Identify which cell holds the provided text, then report its [x, y] central coordinate. 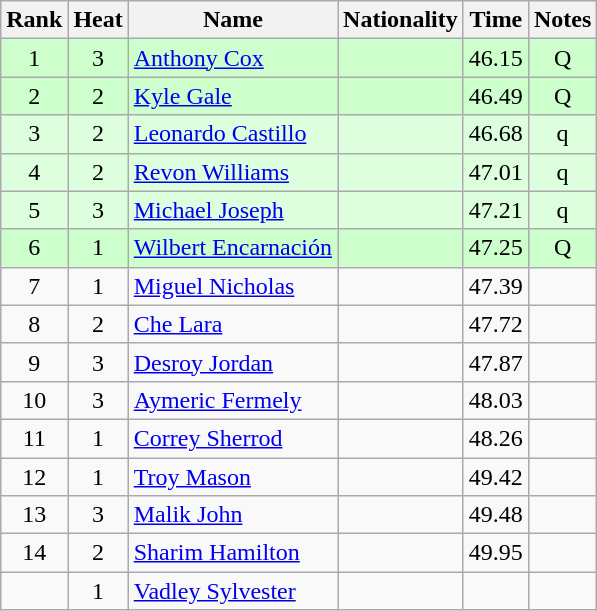
Time [496, 20]
Troy Mason [232, 477]
47.39 [496, 286]
Nationality [401, 20]
46.15 [496, 58]
49.48 [496, 515]
Correy Sherrod [232, 438]
47.72 [496, 324]
Sharim Hamilton [232, 553]
9 [34, 362]
49.95 [496, 553]
10 [34, 400]
8 [34, 324]
Notes [562, 20]
7 [34, 286]
48.03 [496, 400]
Wilbert Encarnación [232, 248]
49.42 [496, 477]
46.49 [496, 96]
47.87 [496, 362]
Che Lara [232, 324]
6 [34, 248]
47.21 [496, 210]
Desroy Jordan [232, 362]
Miguel Nicholas [232, 286]
Leonardo Castillo [232, 134]
Revon Williams [232, 172]
13 [34, 515]
14 [34, 553]
Vadley Sylvester [232, 591]
4 [34, 172]
Rank [34, 20]
47.01 [496, 172]
Name [232, 20]
Michael Joseph [232, 210]
48.26 [496, 438]
11 [34, 438]
Anthony Cox [232, 58]
12 [34, 477]
Aymeric Fermely [232, 400]
47.25 [496, 248]
5 [34, 210]
Malik John [232, 515]
46.68 [496, 134]
Kyle Gale [232, 96]
Heat [98, 20]
